Output the (x, y) coordinate of the center of the cell containing the given text.  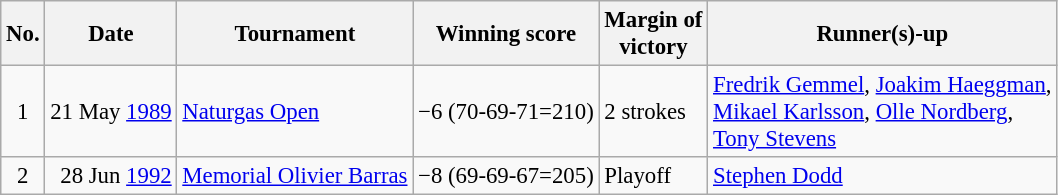
Stephen Dodd (882, 176)
Date (111, 34)
Playoff (654, 176)
Memorial Olivier Barras (295, 176)
21 May 1989 (111, 112)
Tournament (295, 34)
−6 (70-69-71=210) (506, 112)
2 (23, 176)
Fredrik Gemmel, Joakim Haeggman, Mikael Karlsson, Olle Nordberg, Tony Stevens (882, 112)
−8 (69-69-67=205) (506, 176)
Winning score (506, 34)
No. (23, 34)
2 strokes (654, 112)
1 (23, 112)
Runner(s)-up (882, 34)
Margin ofvictory (654, 34)
28 Jun 1992 (111, 176)
Naturgas Open (295, 112)
